From the cell containing the given text, extract its center point as (x, y) coordinate. 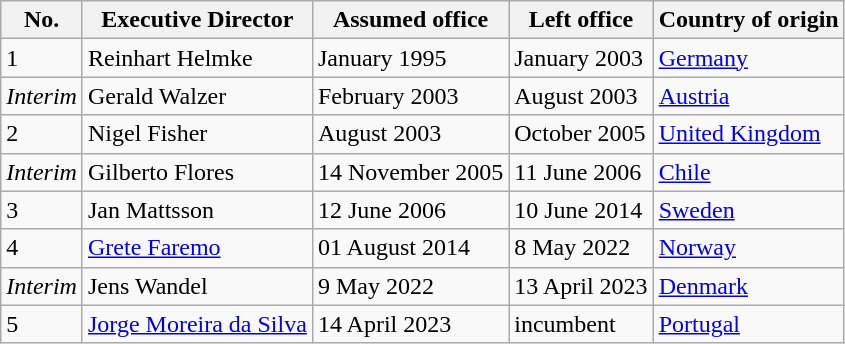
9 May 2022 (410, 286)
14 April 2023 (410, 324)
Austria (748, 96)
October 2005 (581, 134)
Country of origin (748, 20)
Grete Faremo (197, 248)
February 2003 (410, 96)
8 May 2022 (581, 248)
Assumed office (410, 20)
3 (42, 210)
Sweden (748, 210)
Gilberto Flores (197, 172)
Jens Wandel (197, 286)
incumbent (581, 324)
United Kingdom (748, 134)
Nigel Fisher (197, 134)
Reinhart Helmke (197, 58)
Executive Director (197, 20)
5 (42, 324)
January 1995 (410, 58)
2 (42, 134)
Chile (748, 172)
11 June 2006 (581, 172)
1 (42, 58)
Germany (748, 58)
Portugal (748, 324)
Jorge Moreira da Silva (197, 324)
Left office (581, 20)
Denmark (748, 286)
12 June 2006 (410, 210)
13 April 2023 (581, 286)
10 June 2014 (581, 210)
Norway (748, 248)
4 (42, 248)
January 2003 (581, 58)
14 November 2005 (410, 172)
01 August 2014 (410, 248)
Gerald Walzer (197, 96)
No. (42, 20)
Jan Mattsson (197, 210)
